Extract the (X, Y) coordinate from the center of the cell holding the provided text.  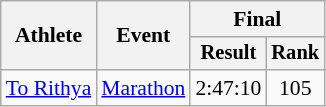
Athlete (49, 36)
2:47:10 (228, 88)
Rank (295, 54)
Final (257, 19)
Event (143, 36)
105 (295, 88)
Result (228, 54)
To Rithya (49, 88)
Marathon (143, 88)
